Determine the [X, Y] coordinate at the center of the cell enclosing the given text.  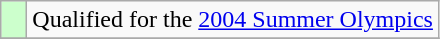
Qualified for the 2004 Summer Olympics [233, 20]
